Return the (x, y) coordinate for the center point of the cell that contains the specified text.  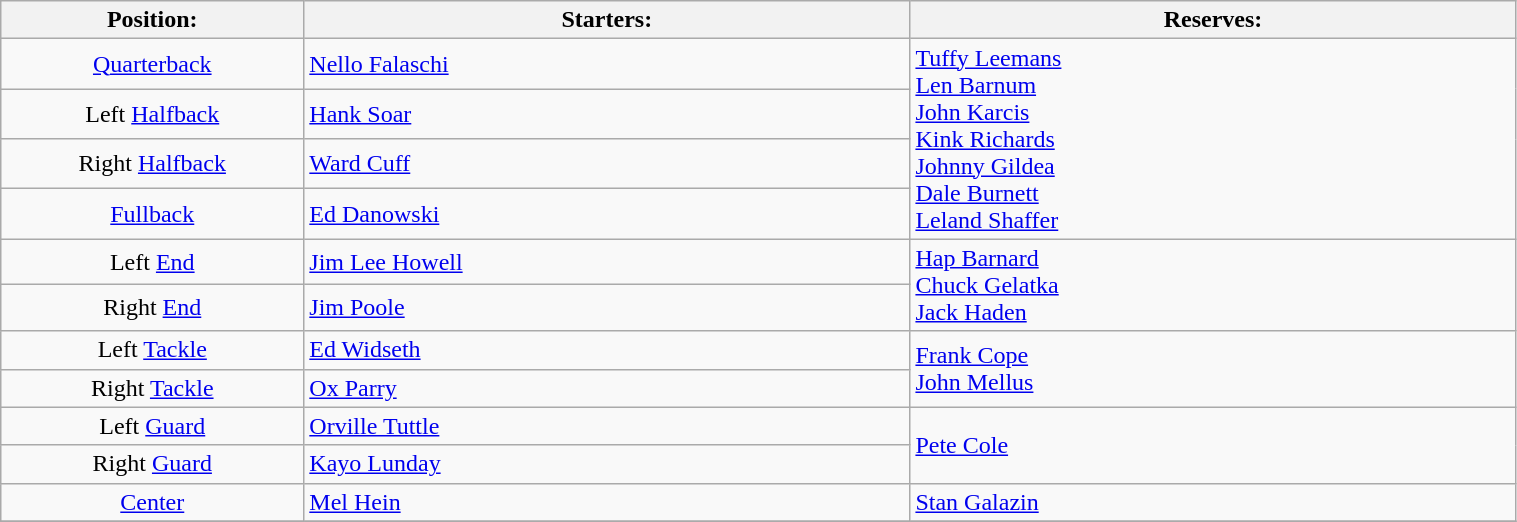
Right Tackle (152, 388)
Left Guard (152, 426)
Tuffy LeemansLen BarnumJohn KarcisKink RichardsJohnny GildeaDale BurnettLeland Shaffer (1213, 139)
Jim Poole (607, 308)
Hank Soar (607, 114)
Ed Danowski (607, 214)
Position: (152, 20)
Orville Tuttle (607, 426)
Center (152, 502)
Left Halfback (152, 114)
Quarterback (152, 64)
Mel Hein (607, 502)
Starters: (607, 20)
Ed Widseth (607, 350)
Right Guard (152, 464)
Frank CopeJohn Mellus (1213, 369)
Nello Falaschi (607, 64)
Pete Cole (1213, 445)
Kayo Lunday (607, 464)
Fullback (152, 214)
Ox Parry (607, 388)
Jim Lee Howell (607, 262)
Left Tackle (152, 350)
Ward Cuff (607, 164)
Right Halfback (152, 164)
Right End (152, 308)
Stan Galazin (1213, 502)
Reserves: (1213, 20)
Hap BarnardChuck GelatkaJack Haden (1213, 285)
Left End (152, 262)
